Detect which cell encompasses the target text, then output its [x, y] center coordinate. 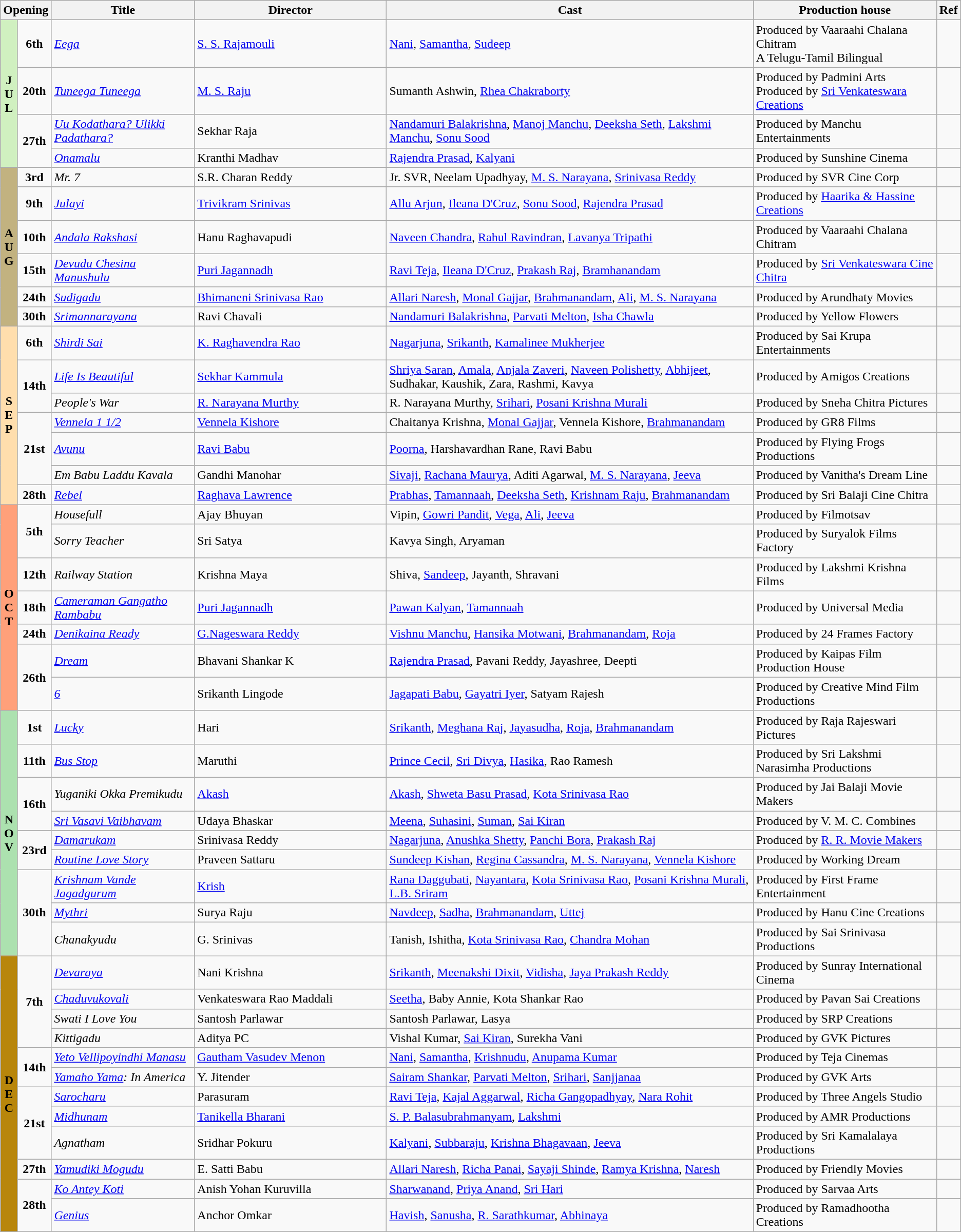
26th [34, 677]
Produced by Arundhaty Movies [845, 297]
Santosh Parlawar [291, 1018]
Produced by GR8 Films [845, 422]
Vishal Kumar, Sai Kiran, Surekha Vani [570, 1038]
Mr. 7 [123, 177]
15th [34, 270]
Produced by Haarika & Hassine Creations [845, 203]
Anish Yohan Kuruvilla [291, 1188]
Praveen Sattaru [291, 860]
Srikanth, Meghana Raj, Jayasudha, Roja, Brahmanandam [570, 727]
Gandhi Manohar [291, 475]
Nani, Samantha, Sudeep [570, 44]
Vishnu Manchu, Hansika Motwani, Brahmanandam, Roja [570, 634]
Damarukam [123, 840]
Havish, Sanusha, R. Sarathkumar, Abhinaya [570, 1216]
Bus Stop [123, 761]
Denikaina Ready [123, 634]
Ref [949, 10]
Sudigadu [123, 297]
Nani, Samantha, Krishnudu, Anupama Kumar [570, 1057]
Prince Cecil, Sri Divya, Hasika, Rao Ramesh [570, 761]
Surya Raju [291, 913]
Srikanth, Meenakshi Dixit, Vidisha, Jaya Prakash Reddy [570, 972]
Sekhar Kammula [291, 376]
Produced by Ramadhootha Creations [845, 1216]
Produced by Sri Kamalalaya Productions [845, 1143]
Seetha, Baby Annie, Kota Shankar Rao [570, 999]
Jr. SVR, Neelam Upadhyay, M. S. Narayana, Srinivasa Reddy [570, 177]
Midhunam [123, 1116]
11th [34, 761]
Routine Love Story [123, 860]
Y. Jitender [291, 1077]
Rana Daggubati, Nayantara, Kota Srinivasa Rao, Posani Krishna Murali, L.B. Sriram [570, 886]
Vennela Kishore [291, 422]
Railway Station [123, 574]
3rd [34, 177]
Ravi Teja, Kajal Aggarwal, Richa Gangopadhyay, Nara Rohit [570, 1096]
Ravi Teja, Ileana D'Cruz, Prakash Raj, Bramhanandam [570, 270]
G.Nageswara Reddy [291, 634]
Agnatham [123, 1143]
AUG [9, 246]
Prabhas, Tamannaah, Deeksha Seth, Krishnam Raju, Brahmanandam [570, 495]
Raghava Lawrence [291, 495]
Produced by Working Dream [845, 860]
Produced by Sri Lakshmi Narasimha Productions [845, 761]
K. Raghavendra Rao [291, 343]
Venkateswara Rao Maddali [291, 999]
Sri Satya [291, 541]
Yeto Vellipoyindhi Manasu [123, 1057]
6 [123, 694]
People's War [123, 403]
Rajendra Prasad, Kalyani [570, 158]
Sivaji, Rachana Maurya, Aditi Agarwal, M. S. Narayana, Jeeva [570, 475]
23rd [34, 850]
S. S. Rajamouli [291, 44]
12th [34, 574]
Mythri [123, 913]
Maruthi [291, 761]
Produced by SRP Creations [845, 1018]
Shiva, Sandeep, Jayanth, Shravani [570, 574]
Anchor Omkar [291, 1216]
Produced by Sneha Chitra Pictures [845, 403]
Chanakyudu [123, 939]
Nandamuri Balakrishna, Manoj Manchu, Deeksha Seth, Lakshmi Manchu, Sonu Sood [570, 131]
Santosh Parlawar, Lasya [570, 1018]
Produced by Raja Rajeswari Pictures [845, 727]
Rebel [123, 495]
Sairam Shankar, Parvati Melton, Srihari, Sanjjanaa [570, 1077]
Produced by Hanu Cine Creations [845, 913]
Produced by SVR Cine Corp [845, 177]
Sarocharu [123, 1096]
Aditya PC [291, 1038]
Hanu Raghavapudi [291, 237]
Ko Antey Koti [123, 1188]
Nagarjuna, Srikanth, Kamalinee Mukherjee [570, 343]
Srikanth Lingode [291, 694]
OCT [9, 608]
Sridhar Pokuru [291, 1143]
Produced by First Frame Entertainment [845, 886]
Chaduvukovali [123, 999]
Kavya Singh, Aryaman [570, 541]
Allari Naresh, Richa Panai, Sayaji Shinde, Ramya Krishna, Naresh [570, 1169]
Em Babu Laddu Kavala [123, 475]
10th [34, 237]
Title [123, 10]
Production house [845, 10]
Meena, Suhasini, Suman, Sai Kiran [570, 821]
Produced by Flying Frogs Productions [845, 449]
Naveen Chandra, Rahul Ravindran, Lavanya Tripathi [570, 237]
Parasuram [291, 1096]
Avunu [123, 449]
Ravi Babu [291, 449]
Tanish, Ishitha, Kota Srinivasa Rao, Chandra Mohan [570, 939]
Yuganiki Okka Premikudu [123, 794]
Produced by V. M. C. Combines [845, 821]
Genius [123, 1216]
Vipin, Gowri Pandit, Vega, Ali, Jeeva [570, 514]
Produced by AMR Productions [845, 1116]
G. Srinivas [291, 939]
Srinivasa Reddy [291, 840]
Devudu Chesina Manushulu [123, 270]
Produced by Filmotsav [845, 514]
Trivikram Srinivas [291, 203]
Yamaho Yama: In America [123, 1077]
Cameraman Gangatho Rambabu [123, 608]
Produced by Universal Media [845, 608]
Yamudiki Mogudu [123, 1169]
S. P. Balasubrahmanyam, Lakshmi [570, 1116]
Sekhar Raja [291, 131]
Produced by Yellow Flowers [845, 316]
Produced by Teja Cinemas [845, 1057]
Srimannarayana [123, 316]
Hari [291, 727]
Chaitanya Krishna, Monal Gajjar, Vennela Kishore, Brahmanandam [570, 422]
Devaraya [123, 972]
Kalyani, Subbaraju, Krishna Bhagavaan, Jeeva [570, 1143]
Akash [291, 794]
Produced by Lakshmi Krishna Films [845, 574]
Produced by Vaaraahi Chalana ChitramA Telugu-Tamil Bilingual [845, 44]
Tanikella Bharani [291, 1116]
Nani Krishna [291, 972]
Pawan Kalyan, Tamannaah [570, 608]
Produced by Sarvaa Arts [845, 1188]
Allu Arjun, Ileana D'Cruz, Sonu Sood, Rajendra Prasad [570, 203]
Produced by Amigos Creations [845, 376]
Udaya Bhaskar [291, 821]
Akash, Shweta Basu Prasad, Kota Srinivasa Rao [570, 794]
Tuneega Tuneega [123, 91]
Produced by GVK Arts [845, 1077]
Kranthi Madhav [291, 158]
Kittigadu [123, 1038]
R. Narayana Murthy [291, 403]
Allari Naresh, Monal Gajjar, Brahmanandam, Ali, M. S. Narayana [570, 297]
Andala Rakshasi [123, 237]
Sorry Teacher [123, 541]
Director [291, 10]
9th [34, 203]
NOV [9, 833]
Housefull [123, 514]
Shriya Saran, Amala, Anjala Zaveri, Naveen Polishetty, Abhijeet, Sudhakar, Kaushik, Zara, Rashmi, Kavya [570, 376]
Produced by Creative Mind Film Productions [845, 694]
Produced by Friendly Movies [845, 1169]
Produced by Sai Srinivasa Productions [845, 939]
Bhavani Shankar K [291, 660]
Julayi [123, 203]
Ravi Chavali [291, 316]
Krishna Maya [291, 574]
R. Narayana Murthy, Srihari, Posani Krishna Murali [570, 403]
SEP [9, 415]
Produced by Manchu Entertainments [845, 131]
Produced by Three Angels Studio [845, 1096]
18th [34, 608]
Produced by Sunshine Cinema [845, 158]
Produced by Vanitha's Dream Line [845, 475]
Sundeep Kishan, Regina Cassandra, M. S. Narayana, Vennela Kishore [570, 860]
Produced by Jai Balaji Movie Makers [845, 794]
Krish [291, 886]
Swati I Love You [123, 1018]
Produced by Sai Krupa Entertainments [845, 343]
Nandamuri Balakrishna, Parvati Melton, Isha Chawla [570, 316]
JUL [9, 93]
M. S. Raju [291, 91]
Navdeep, Sadha, Brahmanandam, Uttej [570, 913]
16th [34, 804]
Produced by GVK Pictures [845, 1038]
Produced by R. R. Movie Makers [845, 840]
Nagarjuna, Anushka Shetty, Panchi Bora, Prakash Raj [570, 840]
Lucky [123, 727]
Produced by Pavan Sai Creations [845, 999]
Onamalu [123, 158]
7th [34, 1002]
Sharwanand, Priya Anand, Sri Hari [570, 1188]
Eega [123, 44]
5th [34, 531]
Poorna, Harshavardhan Rane, Ravi Babu [570, 449]
Krishnam Vande Jagadgurum [123, 886]
Dream [123, 660]
S.R. Charan Reddy [291, 177]
1st [34, 727]
Jagapati Babu, Gayatri Iyer, Satyam Rajesh [570, 694]
20th [34, 91]
Life Is Beautiful [123, 376]
Ajay Bhuyan [291, 514]
Uu Kodathara? Ulikki Padathara? [123, 131]
Produced by Sri Balaji Cine Chitra [845, 495]
Produced by Kaipas Film Production House [845, 660]
Produced by 24 Frames Factory [845, 634]
Cast [570, 10]
Produced by Sunray International Cinema [845, 972]
Produced by Vaaraahi Chalana Chitram [845, 237]
Produced by Suryalok Films Factory [845, 541]
Gautham Vasudev Menon [291, 1057]
Rajendra Prasad, Pavani Reddy, Jayashree, Deepti [570, 660]
Produced by Padmini ArtsProduced by Sri Venkateswara Creations [845, 91]
Sumanth Ashwin, Rhea Chakraborty [570, 91]
Shirdi Sai [123, 343]
DEC [9, 1094]
Bhimaneni Srinivasa Rao [291, 297]
Vennela 1 1/2 [123, 422]
Produced by Sri Venkateswara Cine Chitra [845, 270]
E. Satti Babu [291, 1169]
Sri Vasavi Vaibhavam [123, 821]
Opening [26, 10]
